Output the (x, y) coordinate of the center of the cell containing the given text.  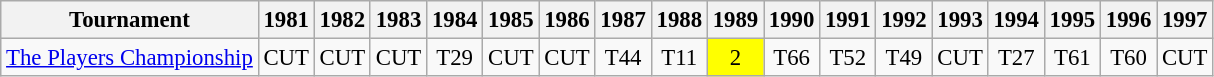
1990 (792, 20)
1995 (1072, 20)
1987 (623, 20)
T27 (1016, 58)
T66 (792, 58)
T60 (1128, 58)
T49 (904, 58)
1983 (398, 20)
1996 (1128, 20)
1984 (455, 20)
2 (735, 58)
T11 (679, 58)
1997 (1185, 20)
1982 (342, 20)
1993 (960, 20)
1994 (1016, 20)
1992 (904, 20)
T44 (623, 58)
1991 (848, 20)
1985 (511, 20)
T29 (455, 58)
T61 (1072, 58)
T52 (848, 58)
The Players Championship (130, 58)
1988 (679, 20)
1989 (735, 20)
1981 (286, 20)
Tournament (130, 20)
1986 (567, 20)
